Locate the cell with the specified text and output its (x, y) center coordinate. 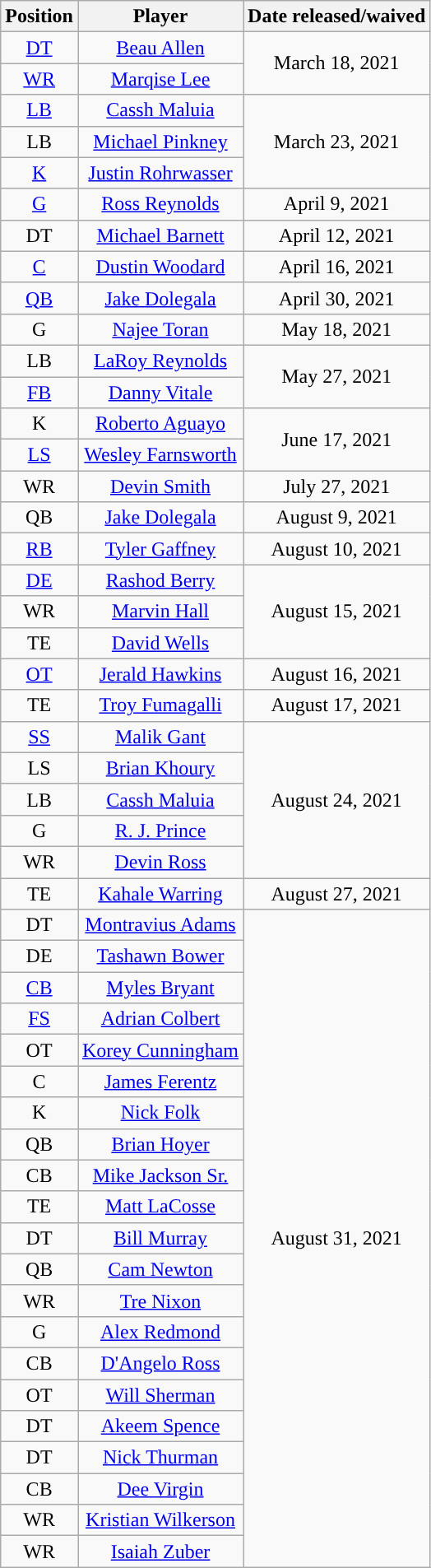
Will Sherman (160, 1395)
SS (39, 737)
Tyler Gaffney (160, 549)
Adrian Colbert (160, 1019)
August 16, 2021 (337, 674)
Dee Virgin (160, 1489)
Cam Newton (160, 1269)
Myles Bryant (160, 988)
Montravius Adams (160, 925)
Devin Ross (160, 862)
Najee Toran (160, 329)
August 17, 2021 (337, 705)
April 30, 2021 (337, 298)
Danny Vitale (160, 393)
August 31, 2021 (337, 1238)
Player (160, 16)
Devin Smith (160, 486)
Tre Nixon (160, 1300)
Brian Khoury (160, 768)
July 27, 2021 (337, 486)
Akeem Spence (160, 1426)
June 17, 2021 (337, 440)
May 27, 2021 (337, 376)
Wesley Farnsworth (160, 455)
Rashod Berry (160, 580)
RB (39, 549)
May 18, 2021 (337, 329)
Kristian Wilkerson (160, 1520)
March 18, 2021 (337, 63)
Bill Murray (160, 1238)
Matt LaCosse (160, 1207)
Michael Pinkney (160, 142)
Roberto Aguayo (160, 424)
Nick Thurman (160, 1458)
Dustin Woodard (160, 267)
Isaiah Zuber (160, 1552)
Korey Cunningham (160, 1050)
Malik Gant (160, 737)
Tashawn Bower (160, 956)
Michael Barnett (160, 235)
D'Angelo Ross (160, 1363)
Troy Fumagalli (160, 705)
Position (39, 16)
Ross Reynolds (160, 204)
April 9, 2021 (337, 204)
Alex Redmond (160, 1332)
Beau Allen (160, 48)
LaRoy Reynolds (160, 361)
Marqise Lee (160, 79)
David Wells (160, 643)
James Ferentz (160, 1082)
August 9, 2021 (337, 518)
Jerald Hawkins (160, 674)
FB (39, 393)
Brian Hoyer (160, 1144)
August 27, 2021 (337, 893)
August 10, 2021 (337, 549)
Mike Jackson Sr. (160, 1175)
Kahale Warring (160, 893)
Marvin Hall (160, 612)
April 12, 2021 (337, 235)
FS (39, 1019)
Nick Folk (160, 1113)
Date released/waived (337, 16)
R. J. Prince (160, 831)
August 24, 2021 (337, 799)
March 23, 2021 (337, 142)
April 16, 2021 (337, 267)
Justin Rohrwasser (160, 173)
August 15, 2021 (337, 612)
